Detect which cell encompasses the target text, then output its (x, y) center coordinate. 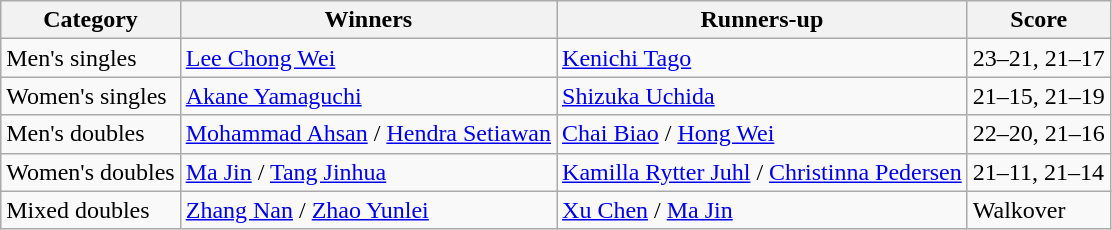
Zhang Nan / Zhao Yunlei (368, 210)
Kenichi Tago (762, 58)
Chai Biao / Hong Wei (762, 134)
Walkover (1038, 210)
Category (90, 20)
21–11, 21–14 (1038, 172)
Xu Chen / Ma Jin (762, 210)
Score (1038, 20)
Men's singles (90, 58)
Mohammad Ahsan / Hendra Setiawan (368, 134)
Runners-up (762, 20)
Women's singles (90, 96)
Women's doubles (90, 172)
23–21, 21–17 (1038, 58)
Akane Yamaguchi (368, 96)
Kamilla Rytter Juhl / Christinna Pedersen (762, 172)
21–15, 21–19 (1038, 96)
Men's doubles (90, 134)
Shizuka Uchida (762, 96)
Winners (368, 20)
Lee Chong Wei (368, 58)
22–20, 21–16 (1038, 134)
Ma Jin / Tang Jinhua (368, 172)
Mixed doubles (90, 210)
